Locate the cell with the specified text and output its (X, Y) center coordinate. 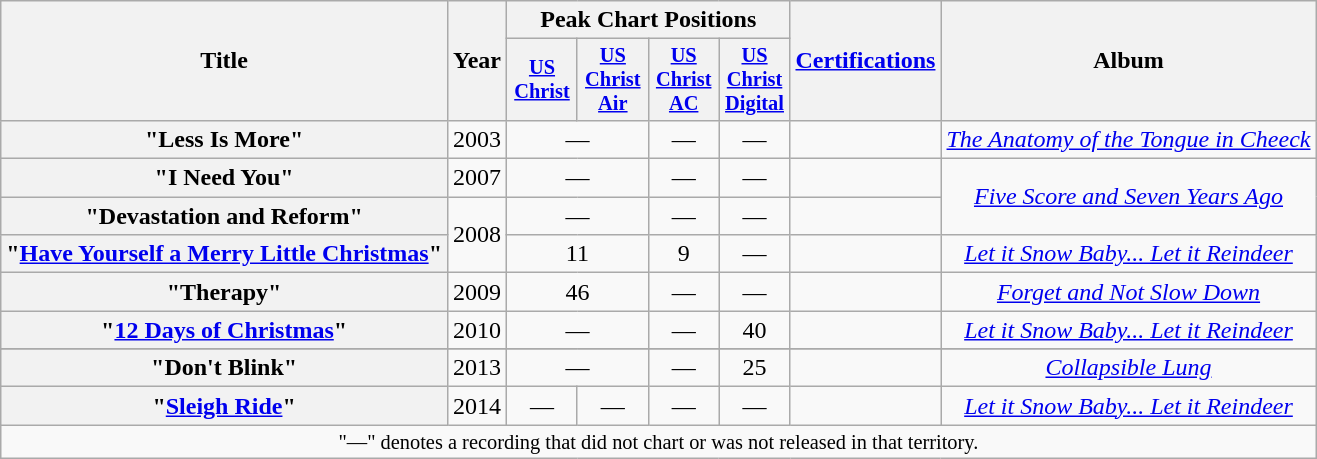
"Have Yourself a Merry Little Christmas" (224, 254)
"12 Days of Christmas" (224, 330)
Title (224, 61)
2010 (476, 330)
2009 (476, 292)
The Anatomy of the Tongue in Cheeck (1128, 139)
40 (754, 330)
"Devastation and Reform" (224, 216)
25 (754, 368)
Album (1128, 61)
2003 (476, 139)
Collapsible Lung (1128, 368)
USChrist (542, 80)
2013 (476, 368)
"Sleigh Ride" (224, 406)
2007 (476, 178)
Peak Chart Positions (648, 20)
"Don't Blink" (224, 368)
USChristDigital (754, 80)
Five Score and Seven Years Ago (1128, 197)
USChristAir (612, 80)
USChristAC (684, 80)
46 (578, 292)
"Less Is More" (224, 139)
2014 (476, 406)
Forget and Not Slow Down (1128, 292)
11 (578, 254)
"—" denotes a recording that did not chart or was not released in that territory. (658, 442)
"I Need You" (224, 178)
"Therapy" (224, 292)
9 (684, 254)
Year (476, 61)
Certifications (866, 61)
2008 (476, 235)
